Search for the cell housing the specified text and yield its (X, Y) center coordinate. 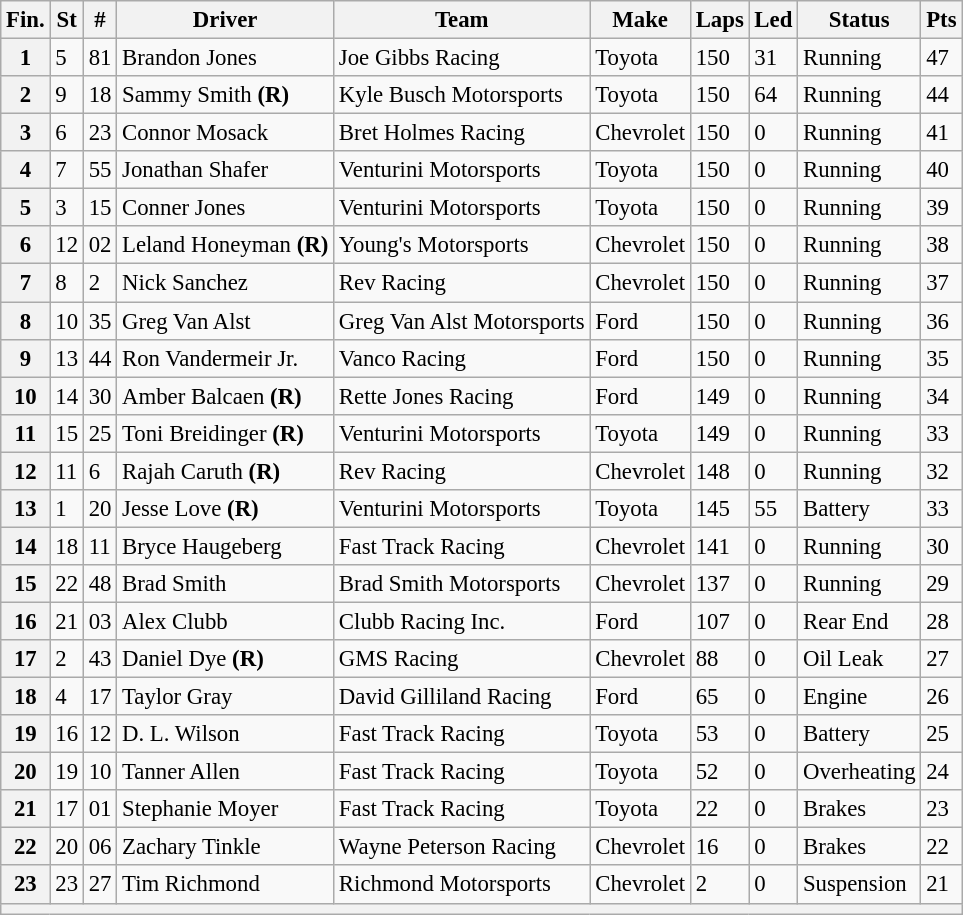
Young's Motorsports (462, 245)
Status (860, 20)
01 (100, 809)
Taylor Gray (226, 697)
# (100, 20)
Jesse Love (R) (226, 509)
Fin. (26, 20)
Clubb Racing Inc. (462, 621)
Greg Van Alst Motorsports (462, 321)
81 (100, 58)
88 (720, 659)
107 (720, 621)
Toni Breidinger (R) (226, 433)
Driver (226, 20)
D. L. Wilson (226, 734)
41 (942, 133)
Sammy Smith (R) (226, 95)
Oil Leak (860, 659)
40 (942, 170)
Jonathan Shafer (226, 170)
Laps (720, 20)
Nick Sanchez (226, 283)
Rajah Caruth (R) (226, 471)
Bret Holmes Racing (462, 133)
Rear End (860, 621)
Make (640, 20)
Amber Balcaen (R) (226, 396)
Brad Smith Motorsports (462, 584)
148 (720, 471)
Greg Van Alst (226, 321)
Conner Jones (226, 208)
Bryce Haugeberg (226, 546)
Leland Honeyman (R) (226, 245)
Wayne Peterson Racing (462, 847)
St (66, 20)
28 (942, 621)
31 (774, 58)
Richmond Motorsports (462, 885)
29 (942, 584)
03 (100, 621)
39 (942, 208)
Joe Gibbs Racing (462, 58)
02 (100, 245)
43 (100, 659)
53 (720, 734)
Daniel Dye (R) (226, 659)
145 (720, 509)
34 (942, 396)
52 (720, 772)
65 (720, 697)
Rette Jones Racing (462, 396)
Zachary Tinkle (226, 847)
32 (942, 471)
GMS Racing (462, 659)
Vanco Racing (462, 358)
Tim Richmond (226, 885)
24 (942, 772)
37 (942, 283)
64 (774, 95)
Ron Vandermeir Jr. (226, 358)
Suspension (860, 885)
Led (774, 20)
Brad Smith (226, 584)
Connor Mosack (226, 133)
Pts (942, 20)
06 (100, 847)
Overheating (860, 772)
Stephanie Moyer (226, 809)
48 (100, 584)
38 (942, 245)
26 (942, 697)
Tanner Allen (226, 772)
Engine (860, 697)
David Gilliland Racing (462, 697)
141 (720, 546)
Alex Clubb (226, 621)
Brandon Jones (226, 58)
137 (720, 584)
Team (462, 20)
36 (942, 321)
Kyle Busch Motorsports (462, 95)
47 (942, 58)
